Determine the (x, y) coordinate at the center of the cell enclosing the given text.  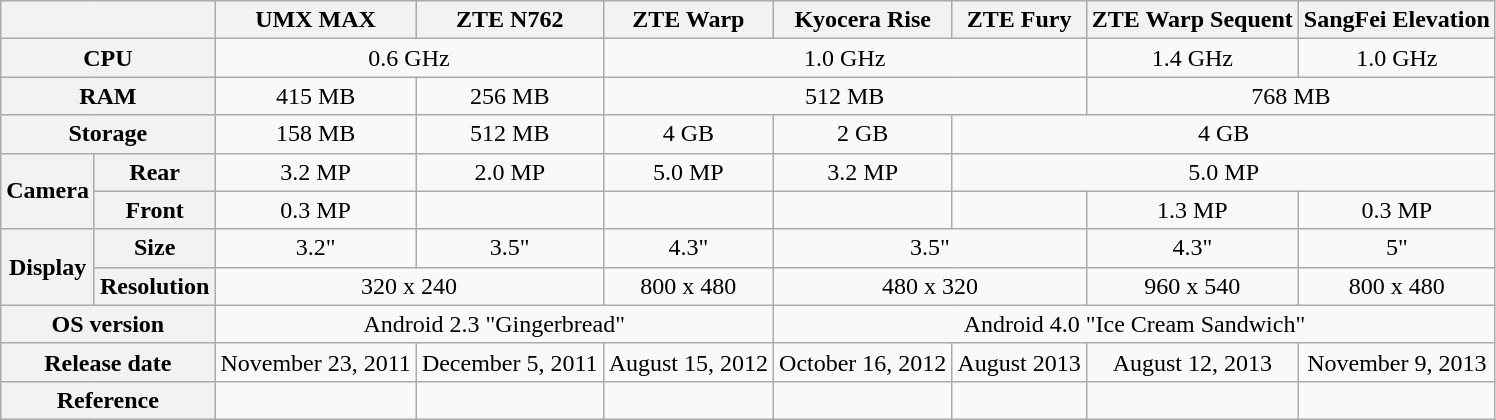
2 GB (863, 134)
158 MB (316, 134)
CPU (108, 58)
December 5, 2011 (510, 362)
ZTE Fury (1019, 20)
ZTE N762 (510, 20)
Release date (108, 362)
August 12, 2013 (1192, 362)
Front (154, 210)
Android 4.0 "Ice Cream Sandwich" (1135, 324)
ZTE Warp Sequent (1192, 20)
Rear (154, 172)
UMX MAX (316, 20)
2.0 MP (510, 172)
SangFei Elevation (1396, 20)
3.2" (316, 248)
Size (154, 248)
Display (48, 267)
November 23, 2011 (316, 362)
256 MB (510, 96)
August 2013 (1019, 362)
Reference (108, 400)
320 x 240 (409, 286)
Camera (48, 191)
OS version (108, 324)
October 16, 2012 (863, 362)
1.4 GHz (1192, 58)
768 MB (1290, 96)
Kyocera Rise (863, 20)
Resolution (154, 286)
Storage (108, 134)
0.6 GHz (409, 58)
415 MB (316, 96)
Android 2.3 "Gingerbread" (494, 324)
480 x 320 (930, 286)
1.3 MP (1192, 210)
November 9, 2013 (1396, 362)
RAM (108, 96)
5" (1396, 248)
ZTE Warp (688, 20)
August 15, 2012 (688, 362)
960 x 540 (1192, 286)
